Capture the cell that displays the provided text and extract its [x, y] central coordinate. 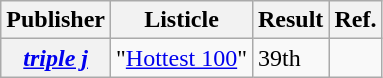
triple j [56, 58]
Listicle [182, 20]
Result [290, 20]
"Hottest 100" [182, 58]
39th [290, 58]
Ref. [356, 20]
Publisher [56, 20]
